Return the [X, Y] coordinate for the center point of the cell that contains the specified text.  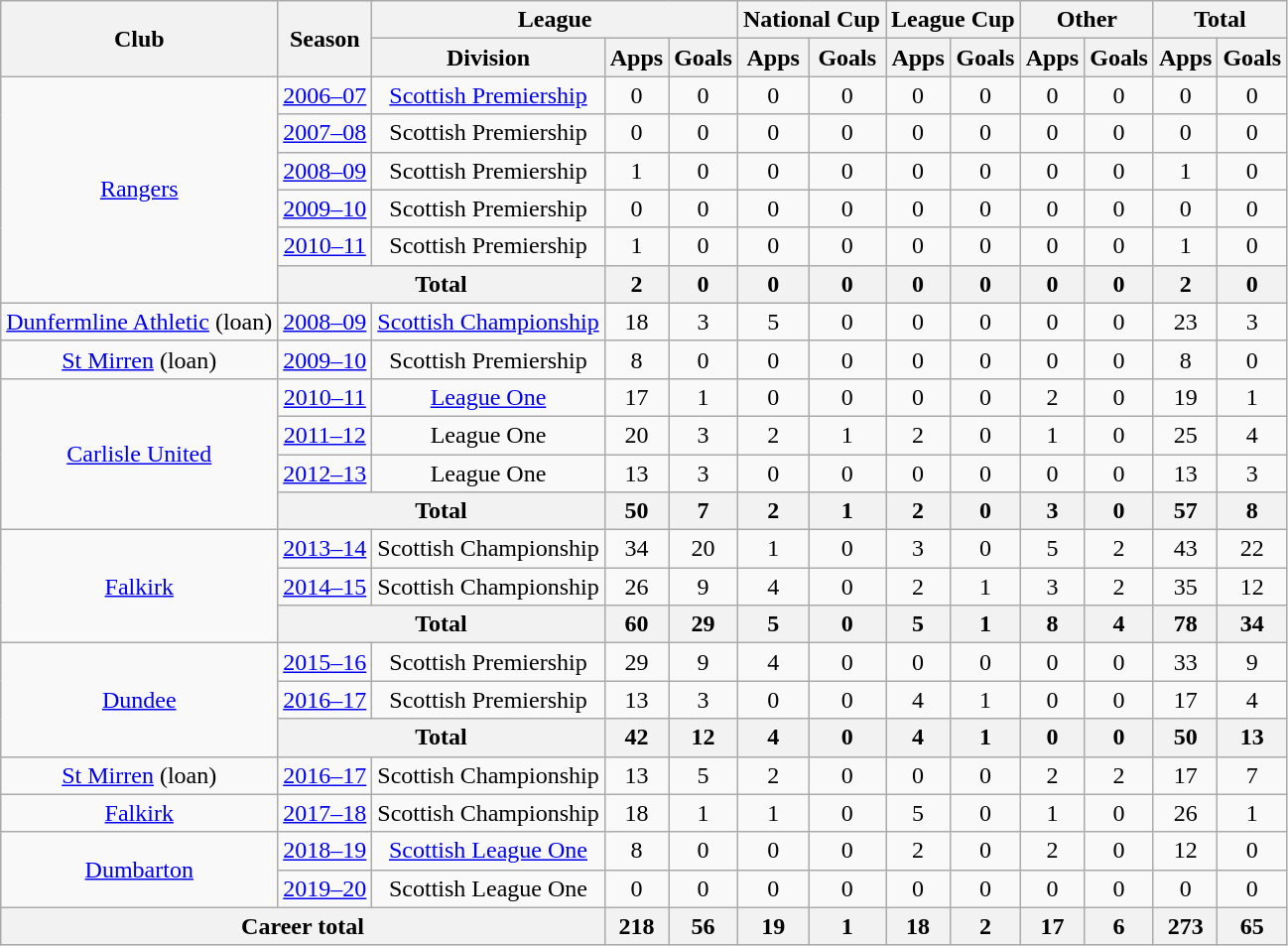
2013–14 [325, 549]
6 [1119, 926]
25 [1185, 435]
2019–20 [325, 888]
2011–12 [325, 435]
65 [1252, 926]
2007–08 [325, 133]
Season [325, 39]
2012–13 [325, 473]
2006–07 [325, 95]
42 [636, 738]
2014–15 [325, 587]
56 [704, 926]
League [556, 20]
Dumbarton [139, 870]
2017–18 [325, 813]
Carlisle United [139, 454]
35 [1185, 587]
Dundee [139, 700]
Dunfermline Athletic (loan) [139, 322]
218 [636, 926]
Other [1087, 20]
Club [139, 39]
43 [1185, 549]
273 [1185, 926]
23 [1185, 322]
60 [636, 624]
22 [1252, 549]
2018–19 [325, 851]
National Cup [812, 20]
78 [1185, 624]
57 [1185, 511]
33 [1185, 662]
Career total [303, 926]
Rangers [139, 190]
Division [488, 58]
2015–16 [325, 662]
League Cup [953, 20]
